Extract the (X, Y) coordinate from the center of the cell holding the provided text.  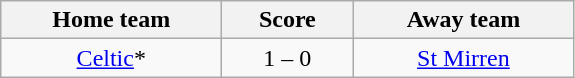
Away team (464, 20)
Score (288, 20)
Celtic* (112, 58)
1 – 0 (288, 58)
Home team (112, 20)
St Mirren (464, 58)
